Identify which cell holds the provided text, then report its (X, Y) central coordinate. 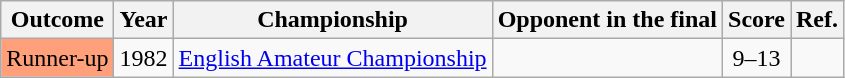
1982 (144, 58)
Year (144, 20)
Score (757, 20)
Opponent in the final (607, 20)
Runner-up (58, 58)
Ref. (816, 20)
9–13 (757, 58)
Championship (332, 20)
Outcome (58, 20)
English Amateur Championship (332, 58)
